Return [x, y] of the center of cell containing provided text 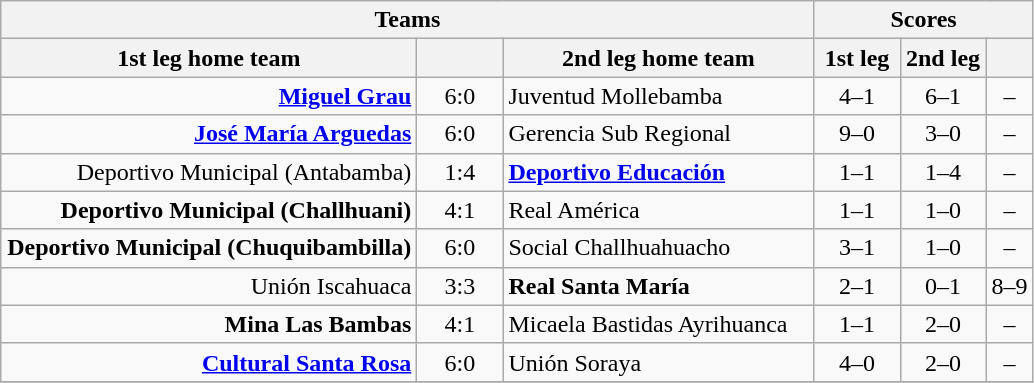
Real Santa María [658, 286]
Deportivo Municipal (Antabamba) [209, 172]
Juventud Mollebamba [658, 96]
Micaela Bastidas Ayrihuanca [658, 324]
1–4 [943, 172]
4–1 [857, 96]
3–1 [857, 248]
2nd leg [943, 58]
6–1 [943, 96]
1st leg [857, 58]
Cultural Santa Rosa [209, 362]
2nd leg home team [658, 58]
9–0 [857, 134]
8–9 [1010, 286]
Social Challhuahuacho [658, 248]
4–0 [857, 362]
Deportivo Municipal (Chuquibambilla) [209, 248]
Unión Soraya [658, 362]
José María Arguedas [209, 134]
3–0 [943, 134]
Miguel Grau [209, 96]
Deportivo Educación [658, 172]
Deportivo Municipal (Challhuani) [209, 210]
Unión Iscahuaca [209, 286]
Gerencia Sub Regional [658, 134]
Mina Las Bambas [209, 324]
2–1 [857, 286]
Real América [658, 210]
1st leg home team [209, 58]
0–1 [943, 286]
Teams [408, 20]
1:4 [460, 172]
3:3 [460, 286]
Scores [924, 20]
